Locate the cell with the specified text and output its [x, y] center coordinate. 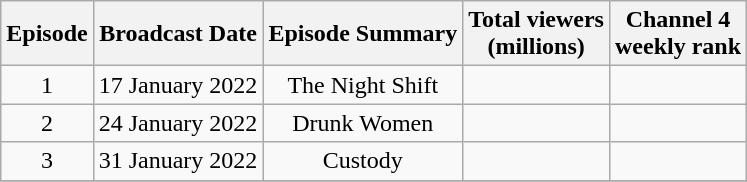
Broadcast Date [178, 34]
17 January 2022 [178, 85]
1 [47, 85]
Drunk Women [363, 123]
Episode Summary [363, 34]
24 January 2022 [178, 123]
Episode [47, 34]
Total viewers(millions) [536, 34]
Custody [363, 161]
The Night Shift [363, 85]
31 January 2022 [178, 161]
Channel 4weekly rank [678, 34]
2 [47, 123]
3 [47, 161]
